Find where the given text appears and provide that cell's center as [x, y] coordinate. 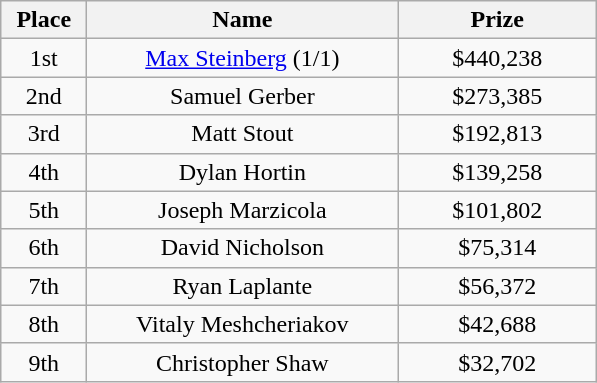
1st [44, 58]
4th [44, 172]
Samuel Gerber [242, 96]
7th [44, 286]
Joseph Marzicola [242, 210]
$273,385 [498, 96]
David Nicholson [242, 248]
Vitaly Meshcheriakov [242, 324]
Place [44, 20]
2nd [44, 96]
Matt Stout [242, 134]
$42,688 [498, 324]
5th [44, 210]
$75,314 [498, 248]
8th [44, 324]
$440,238 [498, 58]
Max Steinberg (1/1) [242, 58]
$101,802 [498, 210]
Ryan Laplante [242, 286]
Christopher Shaw [242, 362]
$56,372 [498, 286]
9th [44, 362]
$139,258 [498, 172]
Dylan Hortin [242, 172]
Name [242, 20]
3rd [44, 134]
$32,702 [498, 362]
$192,813 [498, 134]
6th [44, 248]
Prize [498, 20]
